Return the (X, Y) coordinate for the center point of the cell that contains the specified text.  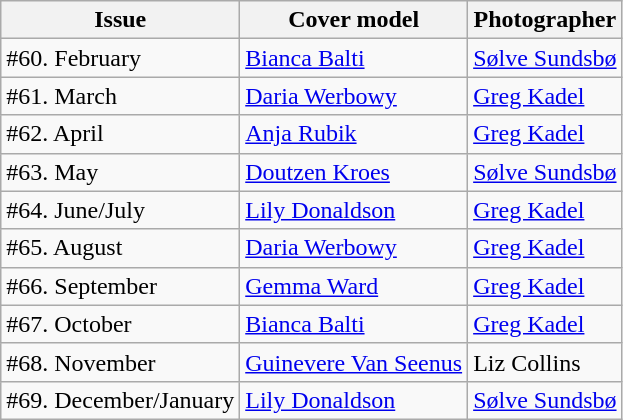
#66. September (120, 286)
#64. June/July (120, 210)
Guinevere Van Seenus (354, 362)
Anja Rubik (354, 134)
#60. February (120, 58)
Liz Collins (545, 362)
#69. December/January (120, 400)
Doutzen Kroes (354, 172)
#67. October (120, 324)
Photographer (545, 20)
Gemma Ward (354, 286)
Issue (120, 20)
#68. November (120, 362)
#62. April (120, 134)
#65. August (120, 248)
Cover model (354, 20)
#63. May (120, 172)
#61. March (120, 96)
